Output the [X, Y] coordinate of the center of the cell containing the given text.  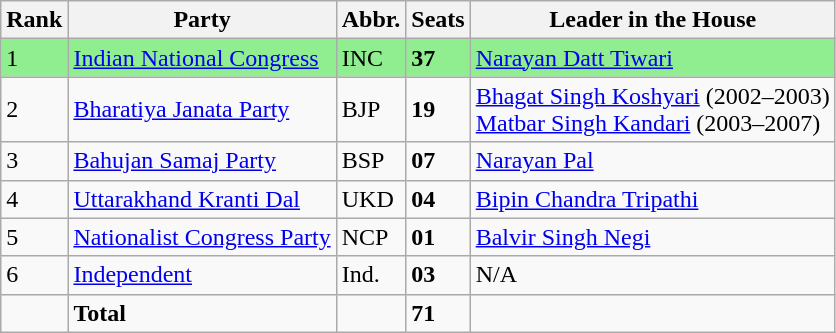
01 [438, 237]
4 [34, 199]
04 [438, 199]
BJP [371, 110]
Bahujan Samaj Party [202, 161]
Nationalist Congress Party [202, 237]
Indian National Congress [202, 58]
INC [371, 58]
Total [202, 313]
Independent [202, 275]
NCP [371, 237]
Ind. [371, 275]
71 [438, 313]
Bhagat Singh Koshyari (2002–2003)Matbar Singh Kandari (2003–2007) [652, 110]
19 [438, 110]
Leader in the House [652, 20]
37 [438, 58]
2 [34, 110]
03 [438, 275]
BSP [371, 161]
Bipin Chandra Tripathi [652, 199]
07 [438, 161]
Balvir Singh Negi [652, 237]
UKD [371, 199]
1 [34, 58]
Seats [438, 20]
Narayan Pal [652, 161]
Party [202, 20]
5 [34, 237]
Uttarakhand Kranti Dal [202, 199]
N/A [652, 275]
Bharatiya Janata Party [202, 110]
6 [34, 275]
3 [34, 161]
Abbr. [371, 20]
Rank [34, 20]
Narayan Datt Tiwari [652, 58]
